From the cell containing the given text, extract its center point as (x, y) coordinate. 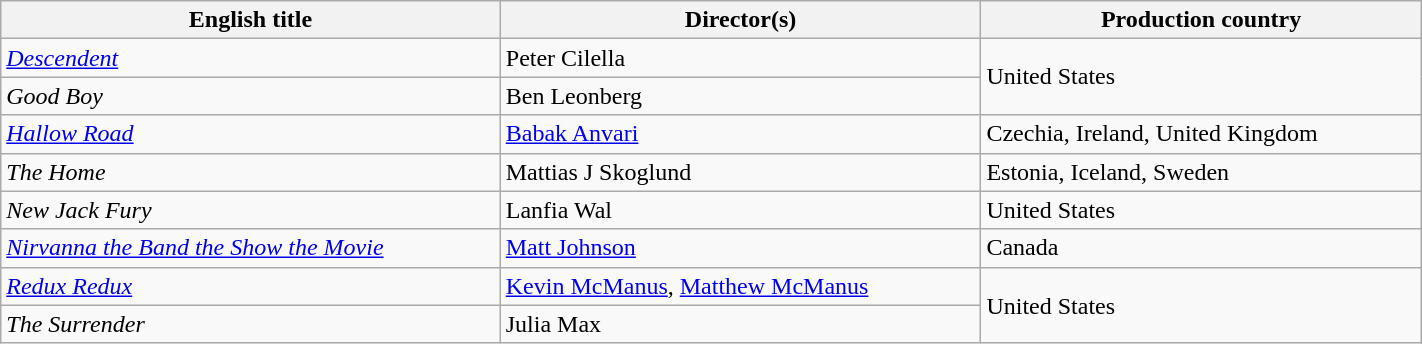
The Home (251, 172)
Canada (1201, 248)
Lanfia Wal (740, 210)
Redux Redux (251, 286)
Julia Max (740, 324)
Ben Leonberg (740, 96)
Matt Johnson (740, 248)
The Surrender (251, 324)
Good Boy (251, 96)
Hallow Road (251, 134)
English title (251, 20)
Production country (1201, 20)
Director(s) (740, 20)
Descendent (251, 58)
Peter Cilella (740, 58)
Mattias J Skoglund (740, 172)
New Jack Fury (251, 210)
Kevin McManus, Matthew McManus (740, 286)
Estonia, Iceland, Sweden (1201, 172)
Nirvanna the Band the Show the Movie (251, 248)
Czechia, Ireland, United Kingdom (1201, 134)
Babak Anvari (740, 134)
